Scan for the cell matching the given text and deliver its [x, y] coordinate at center. 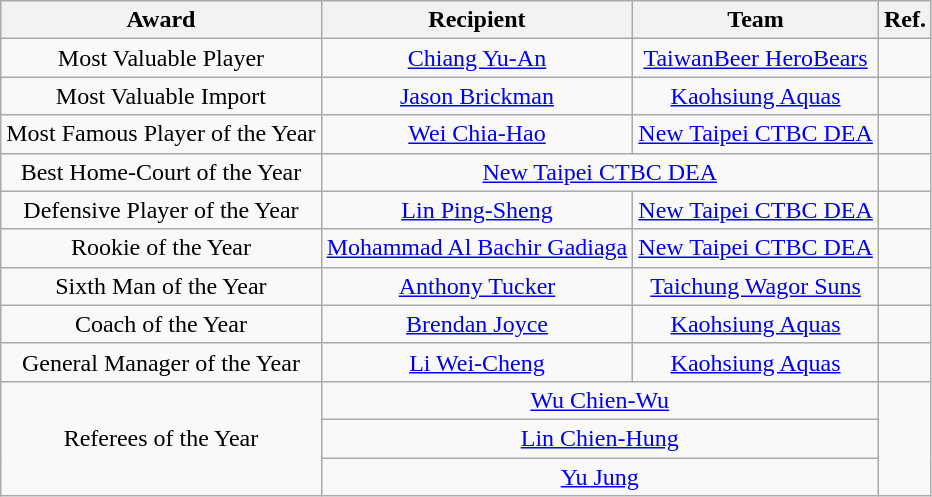
Most Valuable Player [161, 58]
Coach of the Year [161, 324]
Recipient [477, 20]
Taichung Wagor Suns [756, 286]
Team [756, 20]
Lin Chien-Hung [600, 438]
Referees of the Year [161, 438]
General Manager of the Year [161, 362]
TaiwanBeer HeroBears [756, 58]
Most Valuable Import [161, 96]
Jason Brickman [477, 96]
Li Wei-Cheng [477, 362]
Best Home-Court of the Year [161, 172]
Most Famous Player of the Year [161, 134]
Anthony Tucker [477, 286]
Mohammad Al Bachir Gadiaga [477, 248]
Yu Jung [600, 477]
Wei Chia-Hao [477, 134]
Award [161, 20]
Wu Chien-Wu [600, 400]
Lin Ping-Sheng [477, 210]
Brendan Joyce [477, 324]
Defensive Player of the Year [161, 210]
Sixth Man of the Year [161, 286]
Chiang Yu-An [477, 58]
Rookie of the Year [161, 248]
Ref. [904, 20]
